Detect which cell encompasses the target text, then output its (X, Y) center coordinate. 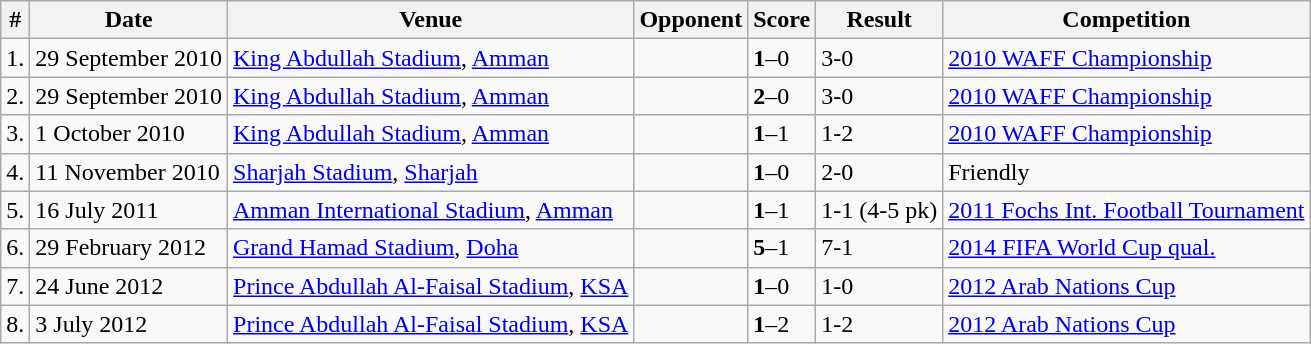
2011 Fochs Int. Football Tournament (1126, 210)
4. (16, 172)
24 June 2012 (129, 286)
Date (129, 20)
5. (16, 210)
3. (16, 134)
8. (16, 324)
1-1 (4-5 pk) (880, 210)
Amman International Stadium, Amman (431, 210)
Sharjah Stadium, Sharjah (431, 172)
Score (782, 20)
3 July 2012 (129, 324)
2014 FIFA World Cup qual. (1126, 248)
1–2 (782, 324)
Result (880, 20)
2–0 (782, 96)
6. (16, 248)
1-0 (880, 286)
5–1 (782, 248)
Grand Hamad Stadium, Doha (431, 248)
Venue (431, 20)
Opponent (691, 20)
11 November 2010 (129, 172)
2. (16, 96)
16 July 2011 (129, 210)
Friendly (1126, 172)
Competition (1126, 20)
7-1 (880, 248)
1 October 2010 (129, 134)
1. (16, 58)
29 February 2012 (129, 248)
# (16, 20)
7. (16, 286)
2-0 (880, 172)
